From the cell containing the given text, extract its center point as (X, Y) coordinate. 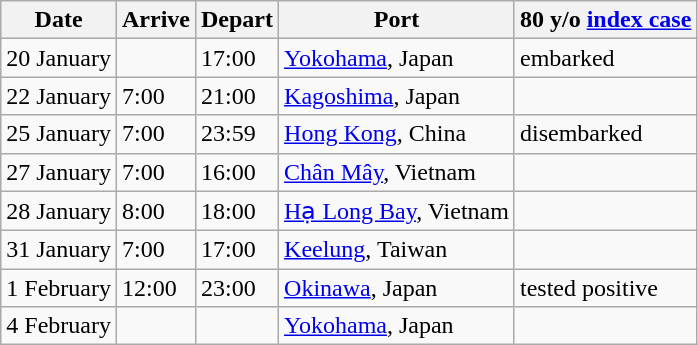
28 January (59, 211)
22 January (59, 96)
8:00 (156, 211)
80 y/o index case (605, 20)
Keelung, Taiwan (397, 250)
23:00 (236, 288)
Hạ Long Bay, Vietnam (397, 211)
4 February (59, 326)
disembarked (605, 134)
20 January (59, 58)
25 January (59, 134)
Kagoshima, Japan (397, 96)
1 February (59, 288)
Chân Mây, Vietnam (397, 172)
Port (397, 20)
21:00 (236, 96)
Depart (236, 20)
23:59 (236, 134)
Hong Kong, China (397, 134)
Date (59, 20)
27 January (59, 172)
12:00 (156, 288)
Okinawa, Japan (397, 288)
16:00 (236, 172)
18:00 (236, 211)
tested positive (605, 288)
Arrive (156, 20)
embarked (605, 58)
31 January (59, 250)
